Scan for the cell matching the given text and deliver its (x, y) coordinate at center. 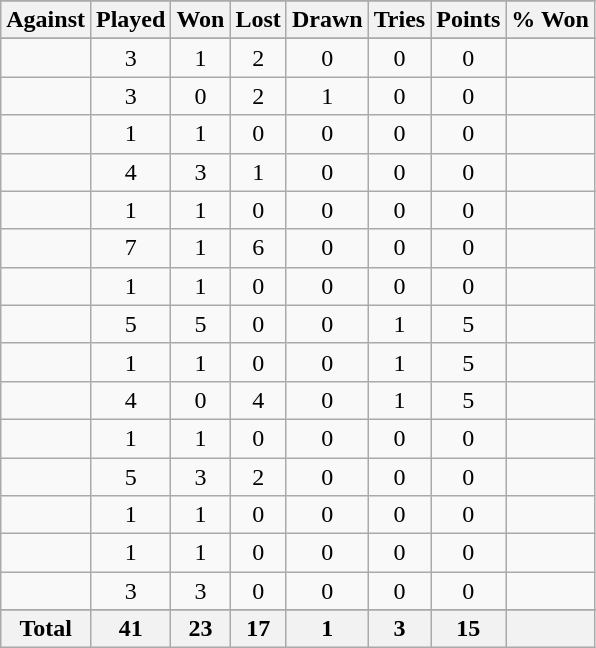
Against (46, 20)
Won (200, 20)
% Won (550, 20)
7 (130, 248)
Lost (258, 20)
41 (130, 629)
Drawn (327, 20)
17 (258, 629)
Tries (400, 20)
Points (468, 20)
Total (46, 629)
6 (258, 248)
15 (468, 629)
23 (200, 629)
Played (130, 20)
